Return [x, y] of the center of cell containing provided text 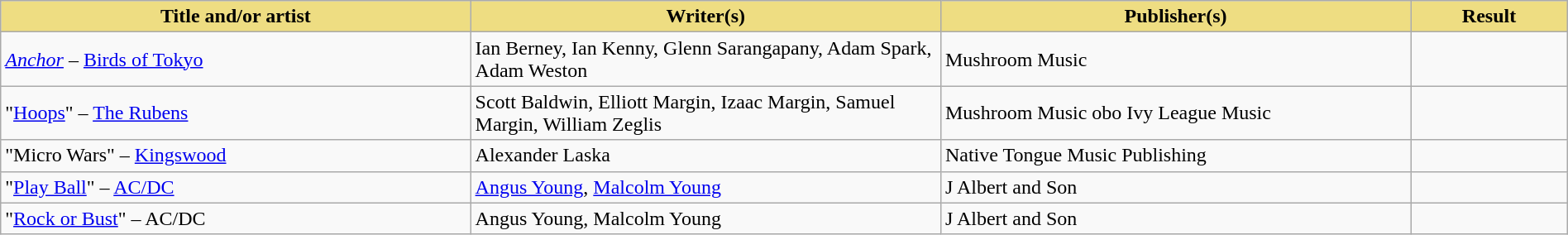
Scott Baldwin, Elliott Margin, Izaac Margin, Samuel Margin, William Zeglis [705, 113]
Alexander Laska [705, 156]
Publisher(s) [1175, 17]
Anchor – Birds of Tokyo [236, 60]
Native Tongue Music Publishing [1175, 156]
"Rock or Bust" – AC/DC [236, 218]
Mushroom Music obo Ivy League Music [1175, 113]
"Micro Wars" – Kingswood [236, 156]
Title and/or artist [236, 17]
Writer(s) [705, 17]
Ian Berney, Ian Kenny, Glenn Sarangapany, Adam Spark, Adam Weston [705, 60]
Mushroom Music [1175, 60]
"Play Ball" – AC/DC [236, 187]
Result [1489, 17]
"Hoops" – The Rubens [236, 113]
